For the text-containing cell, return its midpoint in (X, Y) coordinate format. 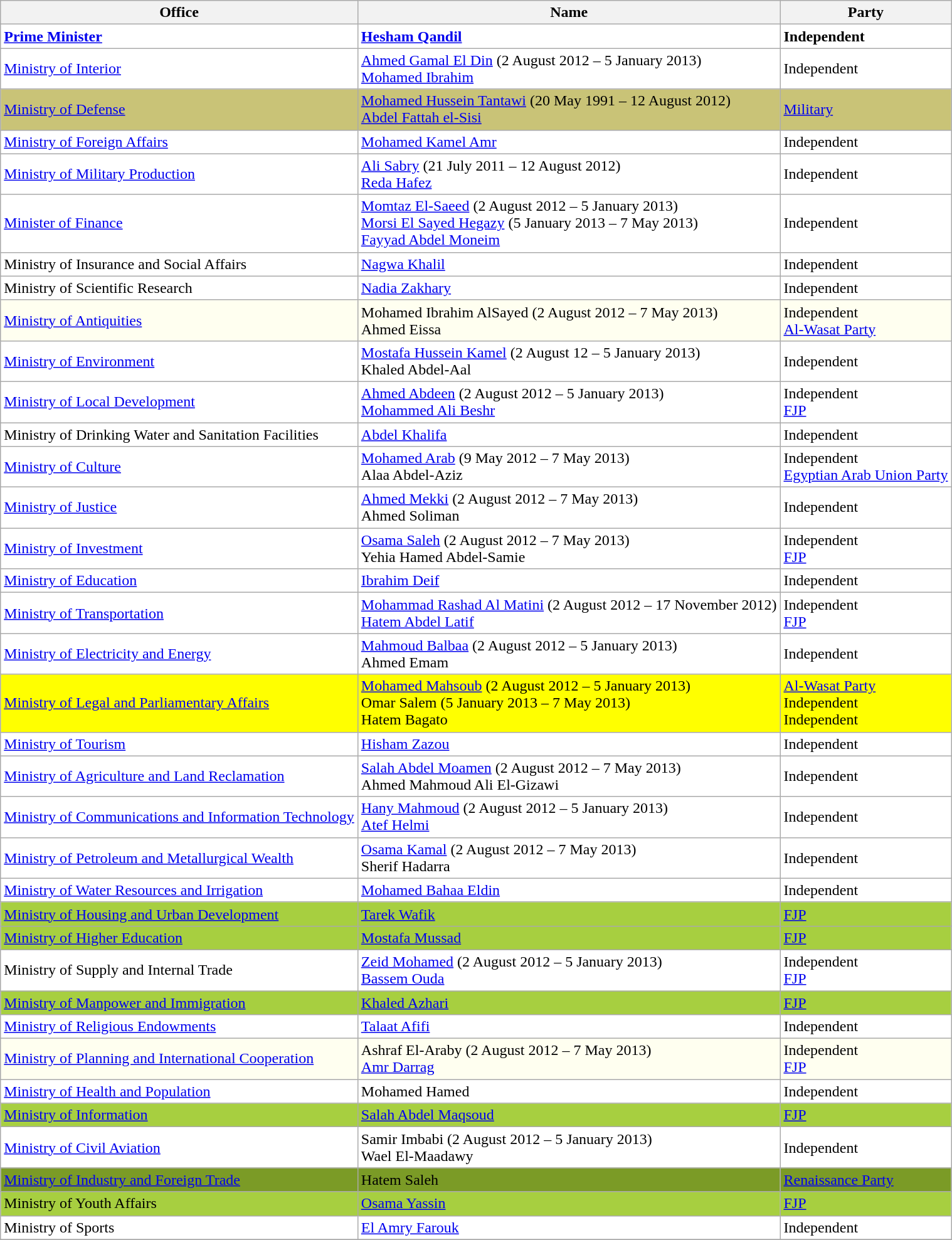
Name (569, 13)
Ministry of Religious Endowments (179, 1027)
Ministry of Scientific Research (179, 288)
Mohammad Rashad Al Matini (2 August 2012 – 17 November 2012)Hatem Abdel Latif (569, 613)
Nadia Zakhary (569, 288)
Talaat Afifi (569, 1027)
Party (865, 13)
Ahmed Mekki (2 August 2012 – 7 May 2013)Ahmed Soliman (569, 508)
Osama Kamal (2 August 2012 – 7 May 2013)Sherif Hadarra (569, 858)
IndependentAl-Wasat Party (865, 320)
El Amry Farouk (569, 1227)
Momtaz El-Saeed (2 August 2012 – 5 January 2013)Morsi El Sayed Hegazy (5 January 2013 – 7 May 2013)Fayyad Abdel Moneim (569, 223)
Salah Abdel Maqsoud (569, 1115)
Hisham Zazou (569, 744)
Ministry of Antiquities (179, 320)
Ministry of Investment (179, 548)
Renaissance Party (865, 1180)
Osama Yassin (569, 1204)
Mohamed Hamed (569, 1091)
Ministry of Manpower and Immigration (179, 1003)
Ministry of Drinking Water and Sanitation Facilities (179, 435)
Ministry of Local Development (179, 401)
Abdel Khalifa (569, 435)
Mostafa Mussad (569, 938)
Ministry of Tourism (179, 744)
Ministry of Justice (179, 508)
Independent FJP (865, 613)
Mohamed Kamel Amr (569, 142)
Ministry of Culture (179, 467)
Ministry of Defense (179, 109)
Ministry of Education (179, 581)
Mohamed Ibrahim AlSayed (2 August 2012 – 7 May 2013)Ahmed Eissa (569, 320)
Mohamed Hussein Tantawi (20 May 1991 – 12 August 2012)Abdel Fattah el-Sisi (569, 109)
Hany Mahmoud (2 August 2012 – 5 January 2013)Atef Helmi (569, 817)
Ministry of Planning and International Cooperation (179, 1059)
Khaled Azhari (569, 1003)
Samir Imbabi (2 August 2012 – 5 January 2013)Wael El-Maadawy (569, 1148)
Ministry of Housing and Urban Development (179, 914)
Ministry of Electricity and Energy (179, 654)
Mohamed Mahsoub (2 August 2012 – 5 January 2013)Omar Salem (5 January 2013 – 7 May 2013)Hatem Bagato (569, 703)
Ministry of Military Production (179, 174)
Ibrahim Deif (569, 581)
Ministry of Transportation (179, 613)
Ministry of Youth Affairs (179, 1204)
Mahmoud Balbaa (2 August 2012 – 5 January 2013)Ahmed Emam (569, 654)
Ministry of Legal and Parliamentary Affairs (179, 703)
Ashraf El-Araby (2 August 2012 – 7 May 2013)Amr Darrag (569, 1059)
Ministry of Health and Population (179, 1091)
Ministry of Water Resources and Irrigation (179, 890)
Zeid Mohamed (2 August 2012 – 5 January 2013)Bassem Ouda (569, 970)
Mostafa Hussein Kamel (2 August 12 – 5 January 2013)Khaled Abdel-Aal (569, 361)
Hatem Saleh (569, 1180)
Ministry of Petroleum and Metallurgical Wealth (179, 858)
Ministry of Sports (179, 1227)
Prime Minister (179, 36)
Ministry of Information (179, 1115)
Mohamed Bahaa Eldin (569, 890)
Hesham Qandil (569, 36)
IndependentEgyptian Arab Union Party (865, 467)
Nagwa Khalil (569, 264)
Ministry of Foreign Affairs (179, 142)
Military (865, 109)
Ministry of Higher Education (179, 938)
Ali Sabry (21 July 2011 – 12 August 2012)Reda Hafez (569, 174)
Ahmed Gamal El Din (2 August 2012 – 5 January 2013)Mohamed Ibrahim (569, 69)
Ministry of Interior (179, 69)
Ahmed Abdeen (2 August 2012 – 5 January 2013)Mohammed Ali Beshr (569, 401)
Office (179, 13)
Ministry of Industry and Foreign Trade (179, 1180)
Minister of Finance (179, 223)
Salah Abdel Moamen (2 August 2012 – 7 May 2013)Ahmed Mahmoud Ali El-Gizawi (569, 776)
Ministry of Insurance and Social Affairs (179, 264)
Mohamed Arab (9 May 2012 – 7 May 2013)Alaa Abdel-Aziz (569, 467)
Tarek Wafik (569, 914)
Osama Saleh (2 August 2012 – 7 May 2013)Yehia Hamed Abdel-Samie (569, 548)
Ministry of Environment (179, 361)
Ministry of Agriculture and Land Reclamation (179, 776)
Ministry of Civil Aviation (179, 1148)
Al-Wasat PartyIndependentIndependent (865, 703)
Ministry of Communications and Information Technology (179, 817)
Ministry of Supply and Internal Trade (179, 970)
